Provide the (x, y) coordinate of the cell's center where the given text is located.  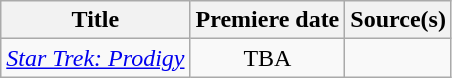
Source(s) (398, 20)
Star Trek: Prodigy (96, 58)
Title (96, 20)
TBA (268, 58)
Premiere date (268, 20)
